Return the [x, y] coordinate for the center point of the cell that contains the specified text.  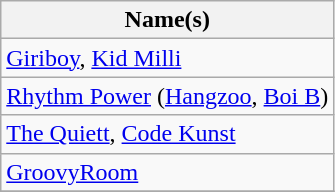
GroovyRoom [168, 172]
Rhythm Power (Hangzoo, Boi B) [168, 96]
Name(s) [168, 20]
Giriboy, Kid Milli [168, 58]
The Quiett, Code Kunst [168, 134]
